Find where the given text appears and provide that cell's center as [X, Y] coordinate. 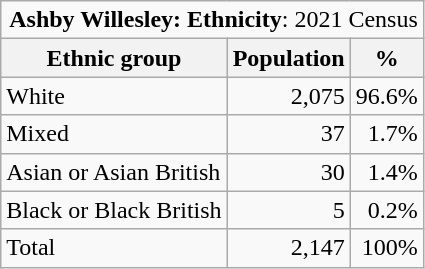
Mixed [114, 134]
2,147 [288, 248]
37 [288, 134]
5 [288, 210]
Population [288, 58]
1.7% [386, 134]
1.4% [386, 172]
Asian or Asian British [114, 172]
Ashby Willesley: Ethnicity: 2021 Census [212, 20]
% [386, 58]
2,075 [288, 96]
30 [288, 172]
Total [114, 248]
Ethnic group [114, 58]
0.2% [386, 210]
Black or Black British [114, 210]
White [114, 96]
100% [386, 248]
96.6% [386, 96]
